Scan for the cell matching the given text and deliver its (x, y) coordinate at center. 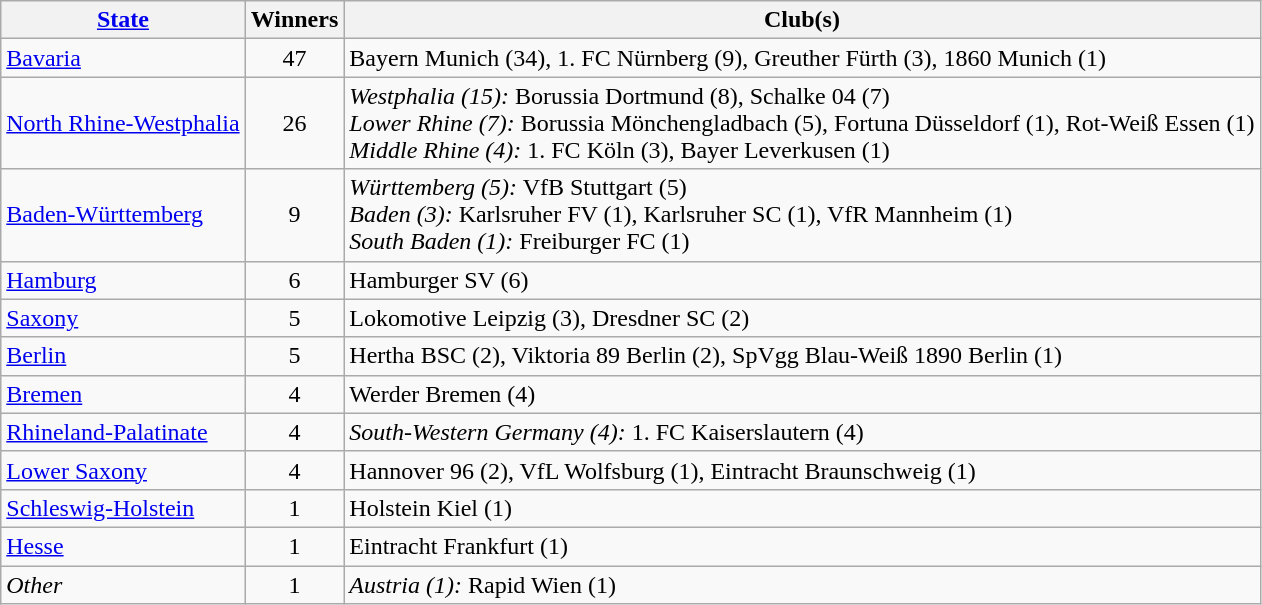
Bayern Munich (34), 1. FC Nürnberg (9), Greuther Fürth (3), 1860 Munich (1) (802, 58)
Hesse (123, 546)
Werder Bremen (4) (802, 394)
Winners (294, 20)
Hamburger SV (6) (802, 280)
Bavaria (123, 58)
Club(s) (802, 20)
47 (294, 58)
Other (123, 585)
Rhineland-Palatinate (123, 432)
Eintracht Frankfurt (1) (802, 546)
Lokomotive Leipzig (3), Dresdner SC (2) (802, 318)
State (123, 20)
Berlin (123, 356)
North Rhine-Westphalia (123, 123)
6 (294, 280)
Bremen (123, 394)
Austria (1): Rapid Wien (1) (802, 585)
Hamburg (123, 280)
South-Western Germany (4): 1. FC Kaiserslautern (4) (802, 432)
Württemberg (5): VfB Stuttgart (5)Baden (3): Karlsruher FV (1), Karlsruher SC (1), VfR Mannheim (1)South Baden (1): Freiburger FC (1) (802, 215)
Saxony (123, 318)
Holstein Kiel (1) (802, 508)
Hertha BSC (2), Viktoria 89 Berlin (2), SpVgg Blau-Weiß 1890 Berlin (1) (802, 356)
Schleswig-Holstein (123, 508)
9 (294, 215)
Lower Saxony (123, 470)
Hannover 96 (2), VfL Wolfsburg (1), Eintracht Braunschweig (1) (802, 470)
Baden-Württemberg (123, 215)
26 (294, 123)
